Output the (x, y) coordinate of the center of the cell containing the given text.  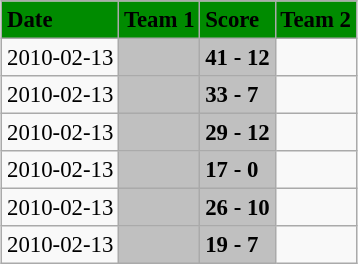
Team 1 (160, 20)
41 - 12 (238, 57)
Team 2 (316, 20)
Score (238, 20)
33 - 7 (238, 95)
29 - 12 (238, 133)
Date (60, 20)
19 - 7 (238, 245)
26 - 10 (238, 208)
17 - 0 (238, 170)
